Provide the (x, y) coordinate of the cell's center where the given text is located.  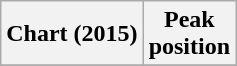
Chart (2015) (72, 34)
Peakposition (189, 34)
